Provide the [X, Y] coordinate of the cell's center where the given text is located.  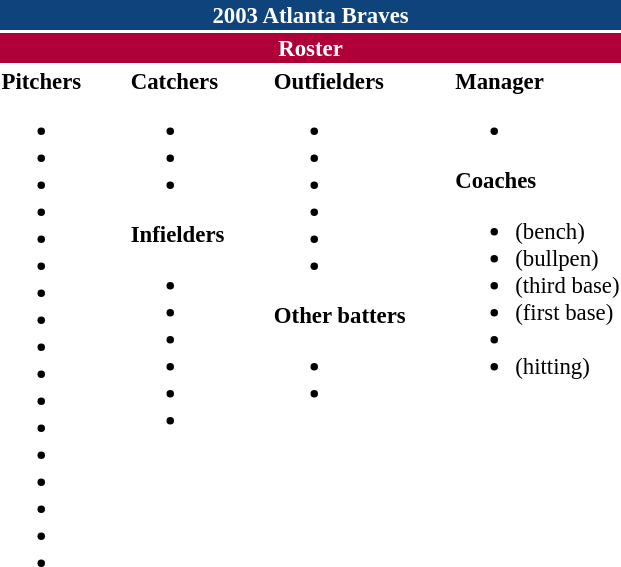
2003 Atlanta Braves [310, 15]
Roster [310, 48]
